Return [X, Y] of the center of cell containing provided text 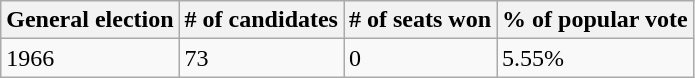
# of candidates [261, 20]
5.55% [596, 58]
% of popular vote [596, 20]
General election [90, 20]
0 [420, 58]
# of seats won [420, 20]
1966 [90, 58]
73 [261, 58]
